Find where the given text appears and provide that cell's center as (x, y) coordinate. 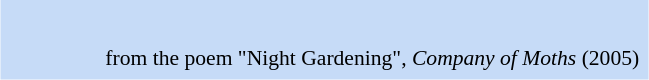
from the poem "Night Gardening", Company of Moths (2005) (324, 58)
